Capture the cell that displays the provided text and extract its [X, Y] central coordinate. 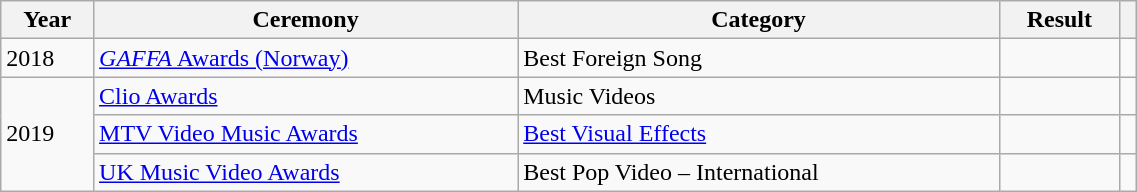
Category [759, 20]
2018 [48, 58]
Result [1059, 20]
Ceremony [306, 20]
Best Visual Effects [759, 134]
Clio Awards [306, 96]
Best Pop Video – International [759, 172]
UK Music Video Awards [306, 172]
2019 [48, 134]
Best Foreign Song [759, 58]
MTV Video Music Awards [306, 134]
Music Videos [759, 96]
GAFFA Awards (Norway) [306, 58]
Year [48, 20]
